From the cell containing the given text, extract its center point as [x, y] coordinate. 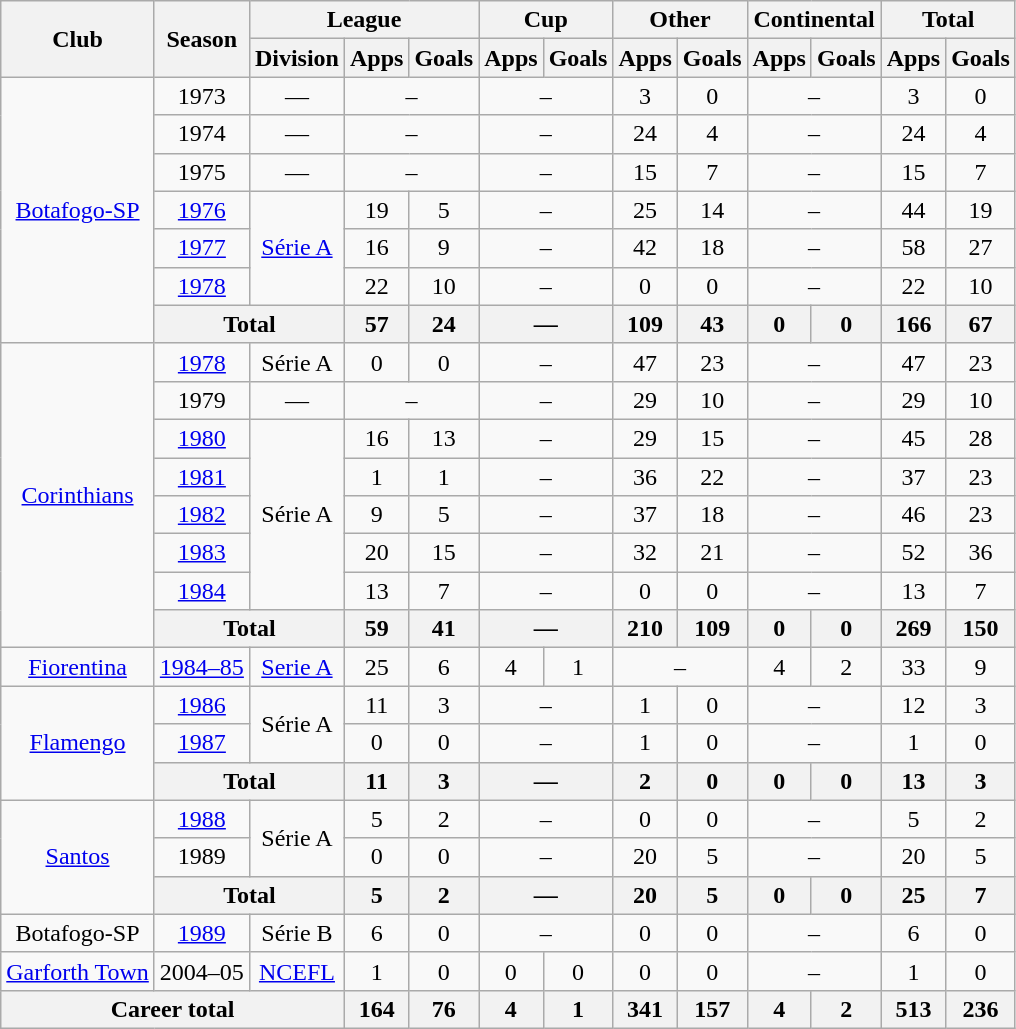
Fiorentina [78, 667]
210 [645, 629]
52 [913, 553]
Santos [78, 857]
1982 [202, 515]
1975 [202, 172]
341 [645, 1009]
Career total [173, 1009]
58 [913, 248]
46 [913, 515]
67 [981, 324]
14 [712, 210]
42 [645, 248]
1984 [202, 591]
1981 [202, 477]
1977 [202, 248]
NCEFL [296, 971]
Flamengo [78, 743]
57 [376, 324]
Season [202, 39]
Cup [546, 20]
1979 [202, 400]
2004–05 [202, 971]
43 [712, 324]
150 [981, 629]
1980 [202, 438]
Club [78, 39]
513 [913, 1009]
1973 [202, 96]
1988 [202, 819]
1983 [202, 553]
41 [444, 629]
21 [712, 553]
1986 [202, 705]
164 [376, 1009]
Corinthians [78, 495]
Garforth Town [78, 971]
Continental [814, 20]
76 [444, 1009]
32 [645, 553]
44 [913, 210]
1987 [202, 743]
Division [296, 58]
Serie A [296, 667]
1974 [202, 134]
59 [376, 629]
Série B [296, 933]
236 [981, 1009]
269 [913, 629]
28 [981, 438]
166 [913, 324]
League [364, 20]
Other [680, 20]
157 [712, 1009]
1984–85 [202, 667]
45 [913, 438]
1976 [202, 210]
33 [913, 667]
12 [913, 705]
27 [981, 248]
